Determine the (X, Y) coordinate at the center of the cell enclosing the given text.  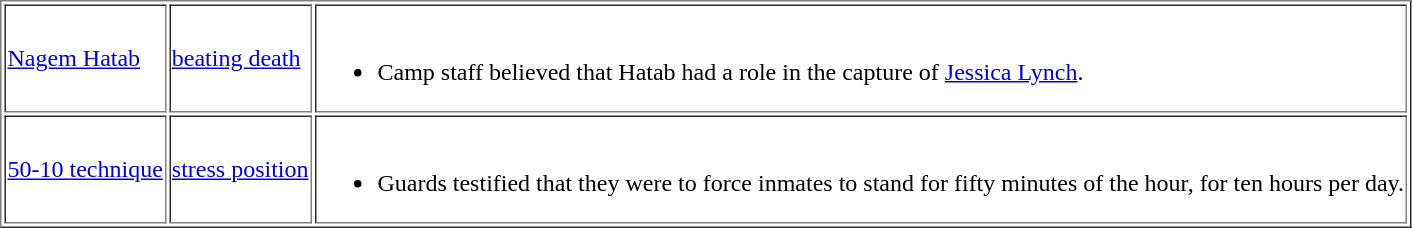
Guards testified that they were to force inmates to stand for fifty minutes of the hour, for ten hours per day. (860, 170)
Nagem Hatab (84, 58)
beating death (240, 58)
Camp staff believed that Hatab had a role in the capture of Jessica Lynch. (860, 58)
50-10 technique (84, 170)
stress position (240, 170)
